Scan for the cell matching the given text and deliver its [x, y] coordinate at center. 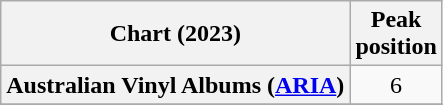
Australian Vinyl Albums (ARIA) [176, 85]
Peakposition [396, 34]
6 [396, 85]
Chart (2023) [176, 34]
